Locate the cell with the specified text and output its (X, Y) center coordinate. 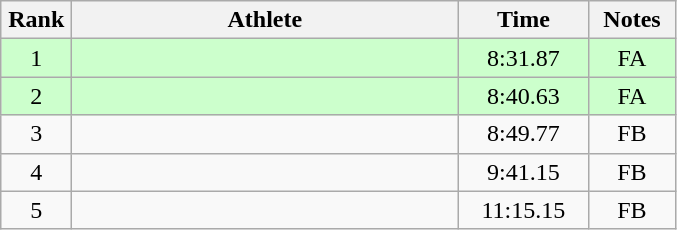
Rank (36, 20)
Athlete (265, 20)
1 (36, 58)
11:15.15 (524, 210)
Notes (632, 20)
8:40.63 (524, 96)
4 (36, 172)
3 (36, 134)
5 (36, 210)
8:31.87 (524, 58)
9:41.15 (524, 172)
8:49.77 (524, 134)
2 (36, 96)
Time (524, 20)
